Extract the (X, Y) coordinate from the center of the cell holding the provided text.  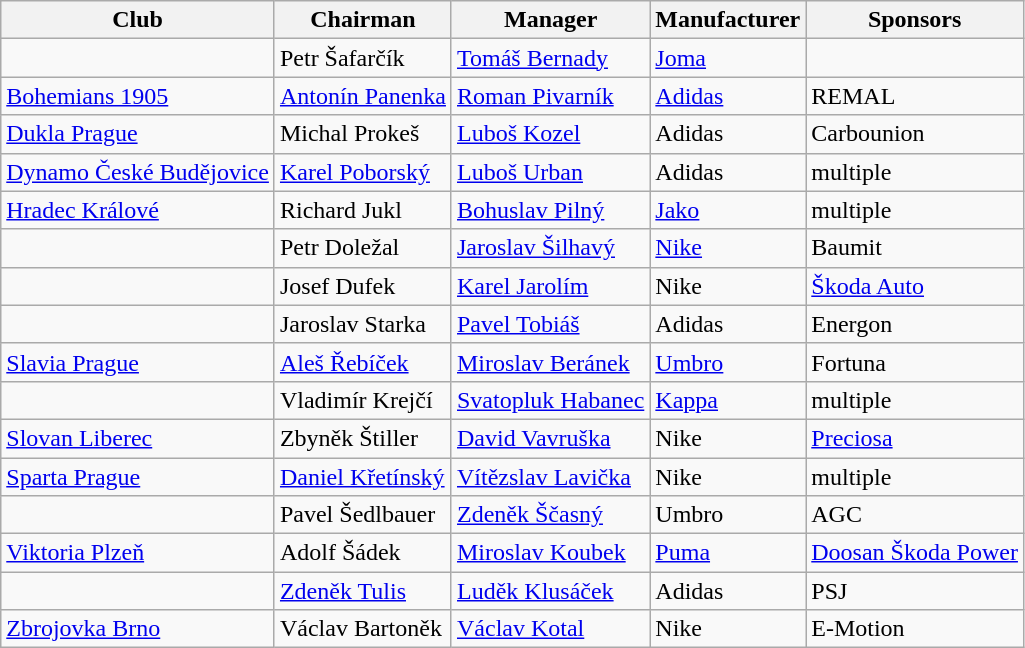
Slovan Liberec (138, 438)
Josef Dufek (362, 286)
Bohuslav Pilný (550, 210)
Vítězslav Lavička (550, 477)
Pavel Tobiáš (550, 324)
Miroslav Beránek (550, 362)
Hradec Králové (138, 210)
Jako (728, 210)
Škoda Auto (915, 286)
Roman Pivarník (550, 96)
Adolf Šádek (362, 553)
Richard Jukl (362, 210)
Zbrojovka Brno (138, 629)
David Vavruška (550, 438)
Svatopluk Habanec (550, 400)
Karel Poborský (362, 172)
Vladimír Krejčí (362, 400)
Zdeněk Ščasný (550, 515)
Jaroslav Starka (362, 324)
Luboš Urban (550, 172)
Pavel Šedlbauer (362, 515)
Chairman (362, 20)
Luděk Klusáček (550, 591)
Václav Kotal (550, 629)
Carbounion (915, 134)
Doosan Škoda Power (915, 553)
Baumit (915, 248)
Michal Prokeš (362, 134)
Fortuna (915, 362)
Sparta Prague (138, 477)
Club (138, 20)
Viktoria Plzeň (138, 553)
Zdeněk Tulis (362, 591)
Václav Bartoněk (362, 629)
Jaroslav Šilhavý (550, 248)
Luboš Kozel (550, 134)
Puma (728, 553)
Miroslav Koubek (550, 553)
Bohemians 1905 (138, 96)
Tomáš Bernady (550, 58)
Dynamo České Budějovice (138, 172)
Manufacturer (728, 20)
Energon (915, 324)
Dukla Prague (138, 134)
Manager (550, 20)
Aleš Řebíček (362, 362)
Preciosa (915, 438)
Karel Jarolím (550, 286)
Slavia Prague (138, 362)
Joma (728, 58)
AGC (915, 515)
Petr Doležal (362, 248)
PSJ (915, 591)
E-Motion (915, 629)
Daniel Křetínský (362, 477)
REMAL (915, 96)
Kappa (728, 400)
Antonín Panenka (362, 96)
Sponsors (915, 20)
Zbyněk Štiller (362, 438)
Petr Šafarčík (362, 58)
